Capture the cell that displays the provided text and extract its (X, Y) central coordinate. 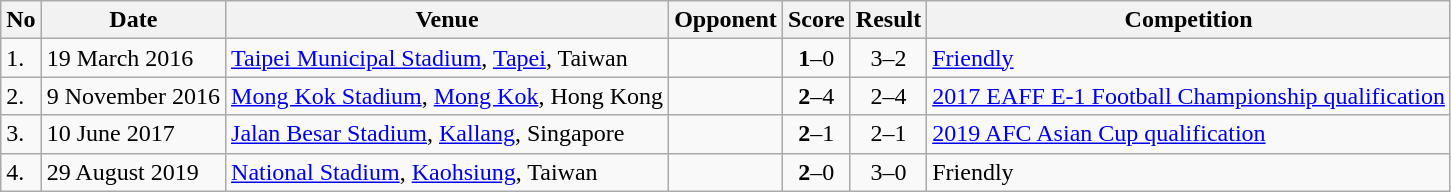
Jalan Besar Stadium, Kallang, Singapore (448, 134)
19 March 2016 (133, 58)
3. (21, 134)
2. (21, 96)
Venue (448, 20)
Competition (1189, 20)
National Stadium, Kaohsiung, Taiwan (448, 172)
9 November 2016 (133, 96)
2–0 (816, 172)
1–0 (816, 58)
Result (888, 20)
Score (816, 20)
Taipei Municipal Stadium, Tapei, Taiwan (448, 58)
4. (21, 172)
Mong Kok Stadium, Mong Kok, Hong Kong (448, 96)
2017 EAFF E-1 Football Championship qualification (1189, 96)
29 August 2019 (133, 172)
3–0 (888, 172)
Date (133, 20)
2019 AFC Asian Cup qualification (1189, 134)
3–2 (888, 58)
Opponent (726, 20)
1. (21, 58)
No (21, 20)
10 June 2017 (133, 134)
